Output the [X, Y] coordinate of the center of the cell containing the given text.  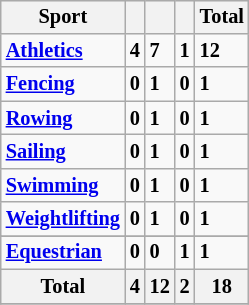
2 [185, 286]
Fencing [63, 84]
Sport [63, 17]
7 [160, 51]
Sailing [63, 152]
18 [222, 286]
Athletics [63, 51]
Equestrian [63, 253]
Rowing [63, 118]
Weightlifting [63, 219]
Swimming [63, 185]
